Capture the cell that displays the provided text and extract its (X, Y) central coordinate. 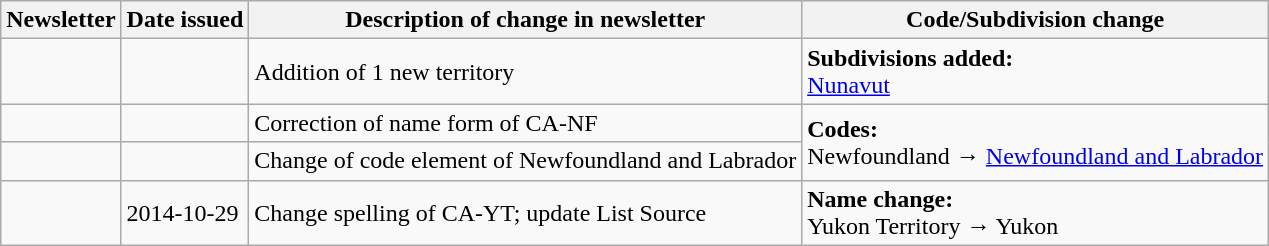
2014-10-29 (185, 212)
Subdivisions added: Nunavut (1036, 72)
Correction of name form of CA-NF (526, 123)
Date issued (185, 20)
Codes: Newfoundland → Newfoundland and Labrador (1036, 142)
Change spelling of CA-YT; update List Source (526, 212)
Newsletter (61, 20)
Name change: Yukon Territory → Yukon (1036, 212)
Description of change in newsletter (526, 20)
Change of code element of Newfoundland and Labrador (526, 161)
Code/Subdivision change (1036, 20)
Addition of 1 new territory (526, 72)
